Scan for the cell matching the given text and deliver its (x, y) coordinate at center. 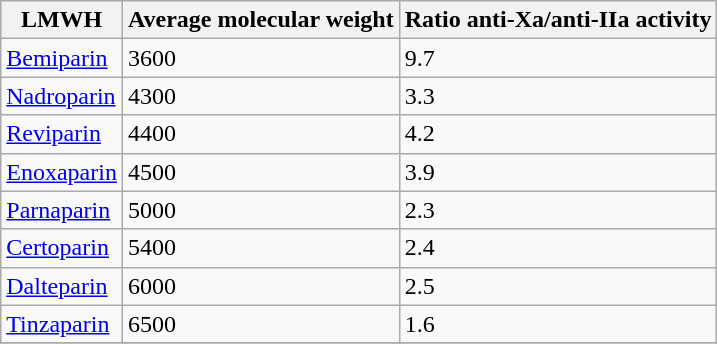
6000 (260, 286)
2.5 (558, 286)
9.7 (558, 58)
Reviparin (62, 134)
Dalteparin (62, 286)
6500 (260, 324)
Enoxaparin (62, 172)
4500 (260, 172)
Parnaparin (62, 210)
4400 (260, 134)
Tinzaparin (62, 324)
LMWH (62, 20)
4300 (260, 96)
Average molecular weight (260, 20)
3.9 (558, 172)
Bemiparin (62, 58)
5400 (260, 248)
2.3 (558, 210)
3.3 (558, 96)
1.6 (558, 324)
4.2 (558, 134)
3600 (260, 58)
Certoparin (62, 248)
5000 (260, 210)
Ratio anti-Xa/anti-IIa activity (558, 20)
2.4 (558, 248)
Nadroparin (62, 96)
